Find where the given text appears and provide that cell's center as [X, Y] coordinate. 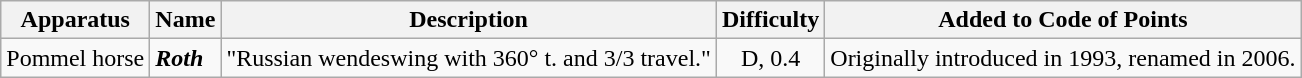
Description [469, 20]
Originally introduced in 1993, renamed in 2006. [1063, 58]
Name [186, 20]
Difficulty [770, 20]
"Russian wendeswing with 360° t. and 3/3 travel." [469, 58]
Roth [186, 58]
Apparatus [76, 20]
Added to Code of Points [1063, 20]
Pommel horse [76, 58]
D, 0.4 [770, 58]
